Capture the cell that displays the provided text and extract its (x, y) central coordinate. 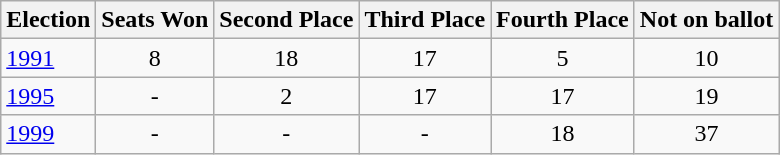
Fourth Place (563, 20)
1999 (48, 134)
Third Place (425, 20)
2 (286, 96)
Seats Won (155, 20)
19 (706, 96)
5 (563, 58)
10 (706, 58)
Election (48, 20)
Not on ballot (706, 20)
1991 (48, 58)
8 (155, 58)
37 (706, 134)
1995 (48, 96)
Second Place (286, 20)
